Return the [X, Y] coordinate for the center point of the cell that contains the specified text.  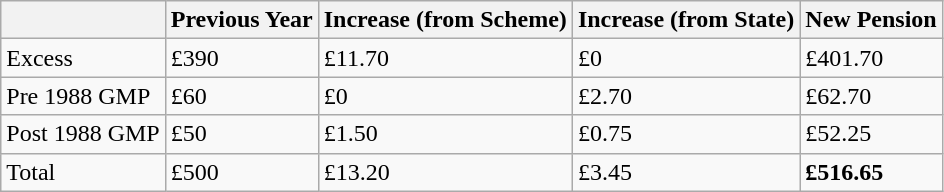
Previous Year [242, 20]
£52.25 [871, 134]
Pre 1988 GMP [83, 96]
£50 [242, 134]
£3.45 [686, 172]
Total [83, 172]
Post 1988 GMP [83, 134]
£11.70 [445, 58]
£390 [242, 58]
£401.70 [871, 58]
Increase (from Scheme) [445, 20]
£62.70 [871, 96]
New Pension [871, 20]
£500 [242, 172]
Increase (from State) [686, 20]
£2.70 [686, 96]
£60 [242, 96]
£1.50 [445, 134]
Excess [83, 58]
£516.65 [871, 172]
£13.20 [445, 172]
£0.75 [686, 134]
